Extract the (x, y) coordinate from the center of the cell holding the provided text.  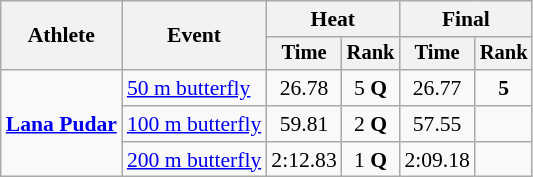
Heat (332, 19)
Lana Pudar (62, 124)
5 (504, 88)
2 Q (371, 124)
26.78 (304, 88)
100 m butterfly (194, 124)
Event (194, 36)
5 Q (371, 88)
57.55 (436, 124)
59.81 (304, 124)
50 m butterfly (194, 88)
Athlete (62, 36)
Final (466, 19)
26.77 (436, 88)
